Output the [x, y] coordinate of the center of the cell containing the given text.  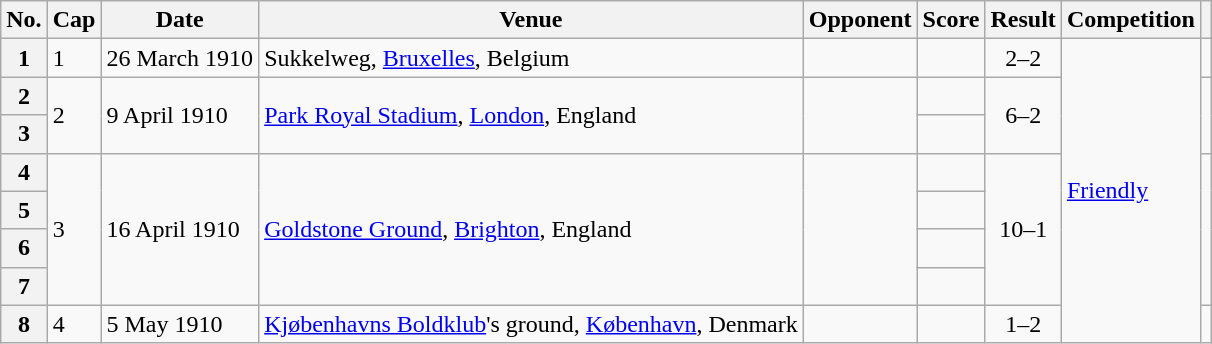
Result [1023, 20]
Date [180, 20]
Friendly [1130, 191]
Park Royal Stadium, London, England [532, 115]
No. [24, 20]
Cap [74, 20]
16 April 1910 [180, 229]
10–1 [1023, 229]
5 May 1910 [180, 324]
Opponent [860, 20]
Sukkelweg, Bruxelles, Belgium [532, 58]
5 [24, 210]
9 April 1910 [180, 115]
26 March 1910 [180, 58]
Kjøbenhavns Boldklub's ground, København, Denmark [532, 324]
7 [24, 286]
6–2 [1023, 115]
8 [24, 324]
Goldstone Ground, Brighton, England [532, 229]
2–2 [1023, 58]
Score [951, 20]
1–2 [1023, 324]
Venue [532, 20]
Competition [1130, 20]
6 [24, 248]
